Scan for the cell matching the given text and deliver its (X, Y) coordinate at center. 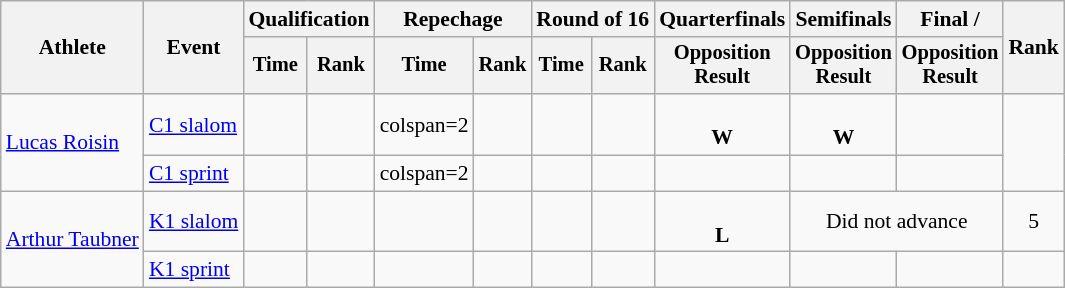
Athlete (72, 48)
Lucas Roisin (72, 142)
Arthur Taubner (72, 240)
Qualification (308, 19)
C1 slalom (194, 124)
Round of 16 (592, 19)
5 (1034, 222)
Event (194, 48)
Did not advance (896, 222)
Final / (950, 19)
K1 slalom (194, 222)
K1 sprint (194, 270)
Quarterfinals (722, 19)
Repechage (454, 19)
Semifinals (844, 19)
C1 sprint (194, 174)
L (722, 222)
